Pinpoint the cell where the given text exists, returning its [X, Y] midpoint coordinate. 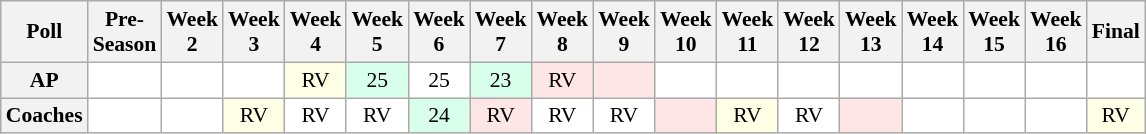
Week14 [933, 32]
Final [1116, 32]
Week10 [686, 32]
Week3 [254, 32]
Week7 [501, 32]
Week13 [871, 32]
Week4 [316, 32]
Week16 [1056, 32]
24 [439, 116]
AP [44, 80]
Week9 [624, 32]
Coaches [44, 116]
Week2 [192, 32]
23 [501, 80]
Week5 [377, 32]
Pre-Season [125, 32]
Week11 [748, 32]
Week15 [994, 32]
Poll [44, 32]
Week8 [562, 32]
Week6 [439, 32]
Week12 [809, 32]
